For the text-containing cell, return its midpoint in [X, Y] coordinate format. 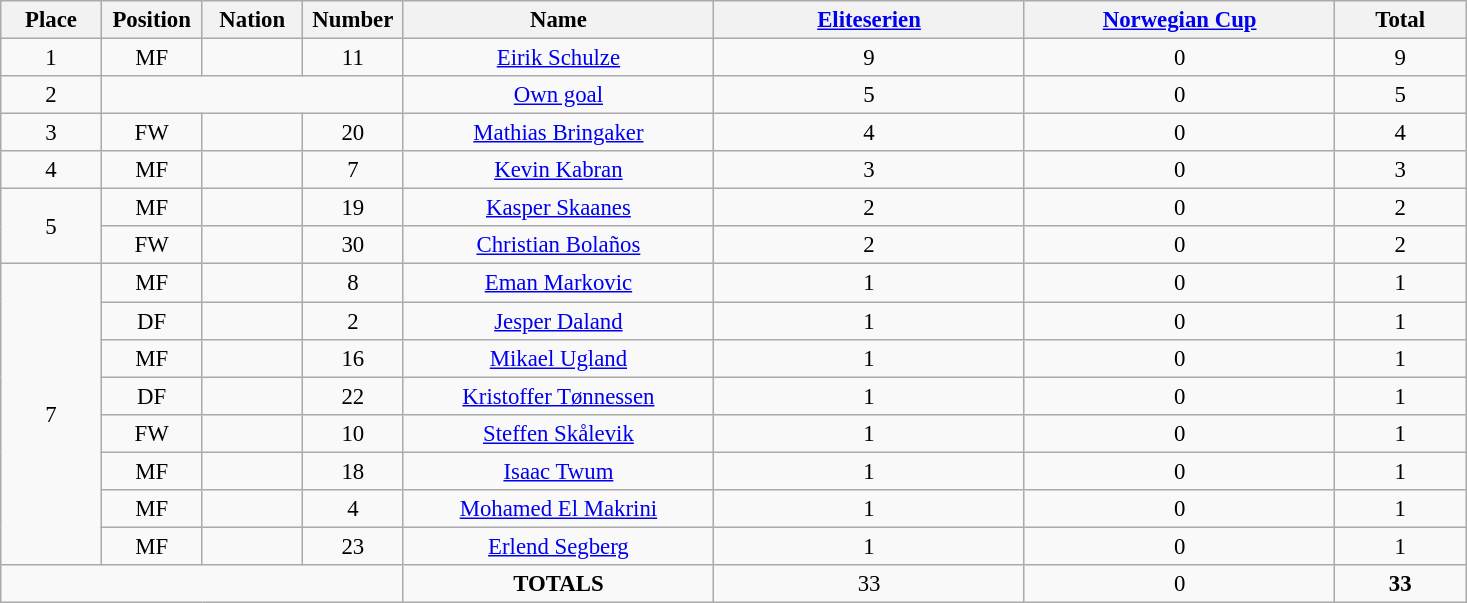
8 [354, 283]
Number [354, 20]
Jesper Daland [558, 321]
TOTALS [558, 584]
23 [354, 546]
19 [354, 208]
11 [354, 58]
Kasper Skaanes [558, 208]
Norwegian Cup [1180, 20]
Nation [252, 20]
Eliteserien [870, 20]
Isaac Twum [558, 471]
30 [354, 245]
22 [354, 396]
10 [354, 433]
Christian Bolaños [558, 245]
Kevin Kabran [558, 170]
Own goal [558, 95]
Mathias Bringaker [558, 133]
Eirik Schulze [558, 58]
16 [354, 358]
Position [152, 20]
Steffen Skålevik [558, 433]
Erlend Segberg [558, 546]
Mikael Ugland [558, 358]
Mohamed El Makrini [558, 509]
20 [354, 133]
18 [354, 471]
Kristoffer Tønnessen [558, 396]
Name [558, 20]
Eman Markovic [558, 283]
Place [52, 20]
Total [1400, 20]
